For the text-containing cell, return its midpoint in (x, y) coordinate format. 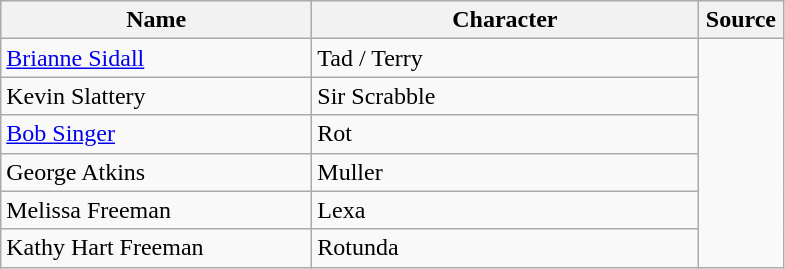
Lexa (505, 210)
Brianne Sidall (156, 58)
Bob Singer (156, 134)
Muller (505, 172)
Name (156, 20)
Tad / Terry (505, 58)
Rot (505, 134)
Source (741, 20)
Character (505, 20)
Kathy Hart Freeman (156, 248)
Kevin Slattery (156, 96)
Melissa Freeman (156, 210)
Rotunda (505, 248)
George Atkins (156, 172)
Sir Scrabble (505, 96)
